For the text-containing cell, return its midpoint in [X, Y] coordinate format. 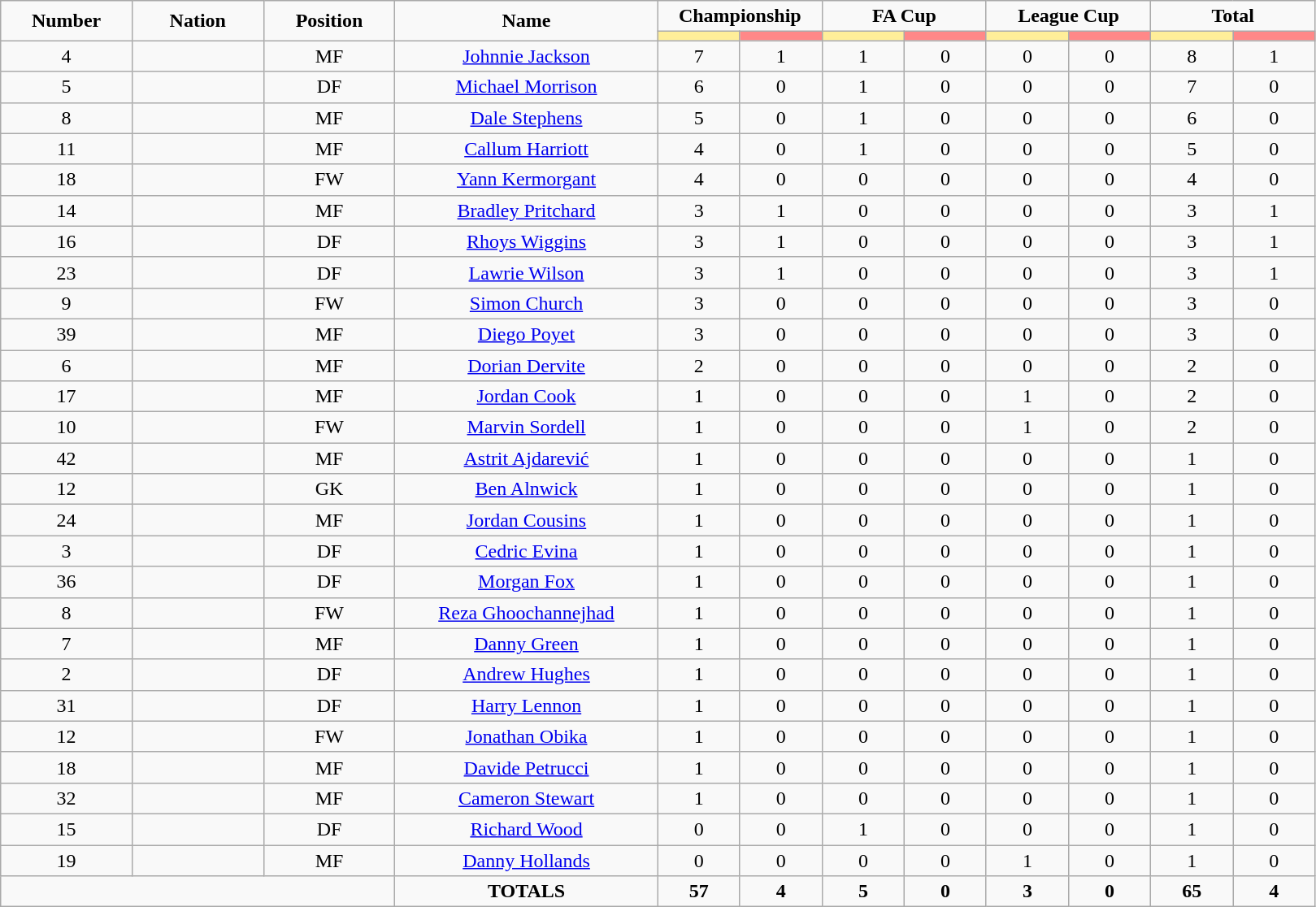
Total [1233, 16]
Danny Hollands [527, 861]
Dale Stephens [527, 118]
15 [67, 829]
Diego Poyet [527, 334]
17 [67, 397]
Morgan Fox [527, 582]
Jordan Cousins [527, 520]
Bradley Pritchard [527, 210]
Number [67, 21]
Simon Church [527, 303]
19 [67, 861]
9 [67, 303]
Harry Lennon [527, 705]
Nation [198, 21]
Danny Green [527, 644]
31 [67, 705]
Jonathan Obika [527, 736]
Michael Morrison [527, 87]
23 [67, 272]
TOTALS [527, 892]
Cameron Stewart [527, 798]
24 [67, 520]
Championship [740, 16]
Callum Harriott [527, 149]
GK [329, 489]
32 [67, 798]
Johnnie Jackson [527, 56]
Position [329, 21]
Andrew Hughes [527, 675]
Astrit Ajdarević [527, 458]
39 [67, 334]
Richard Wood [527, 829]
Dorian Dervite [527, 365]
Davide Petrucci [527, 767]
42 [67, 458]
Lawrie Wilson [527, 272]
11 [67, 149]
16 [67, 241]
57 [699, 892]
Jordan Cook [527, 397]
Reza Ghoochannejhad [527, 613]
36 [67, 582]
Cedric Evina [527, 551]
Rhoys Wiggins [527, 241]
Ben Alnwick [527, 489]
10 [67, 427]
League Cup [1068, 16]
Name [527, 21]
65 [1192, 892]
FA Cup [904, 16]
14 [67, 210]
Yann Kermorgant [527, 180]
Marvin Sordell [527, 427]
